Find where the given text appears and provide that cell's center as (x, y) coordinate. 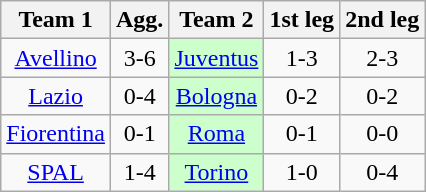
Avellino (56, 58)
SPAL (56, 172)
Lazio (56, 96)
1-0 (302, 172)
0-0 (382, 134)
Roma (216, 134)
Bologna (216, 96)
1-4 (139, 172)
3-6 (139, 58)
1-3 (302, 58)
Agg. (139, 20)
Team 2 (216, 20)
1st leg (302, 20)
Juventus (216, 58)
Team 1 (56, 20)
2nd leg (382, 20)
Fiorentina (56, 134)
Torino (216, 172)
2-3 (382, 58)
